Detect which cell encompasses the target text, then output its [x, y] center coordinate. 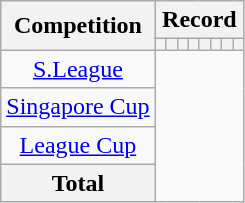
Total [78, 183]
Record [199, 20]
League Cup [78, 145]
S.League [78, 69]
Competition [78, 26]
Singapore Cup [78, 107]
